Provide the (X, Y) coordinate of the cell's center where the given text is located.  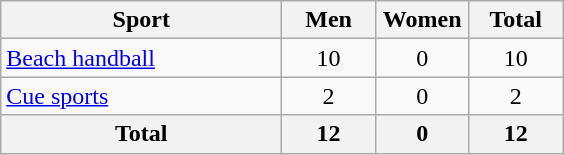
Men (329, 20)
Beach handball (142, 58)
Women (422, 20)
Sport (142, 20)
Cue sports (142, 96)
